Capture the cell that displays the provided text and extract its [x, y] central coordinate. 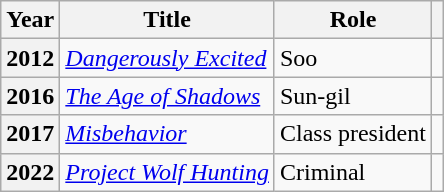
Criminal [352, 172]
Role [352, 20]
Misbehavior [168, 134]
The Age of Shadows [168, 96]
Project Wolf Hunting [168, 172]
Class president [352, 134]
2022 [30, 172]
2016 [30, 96]
Soo [352, 58]
2012 [30, 58]
2017 [30, 134]
Dangerously Excited [168, 58]
Sun-gil [352, 96]
Year [30, 20]
Title [168, 20]
